For the text-containing cell, return its midpoint in (x, y) coordinate format. 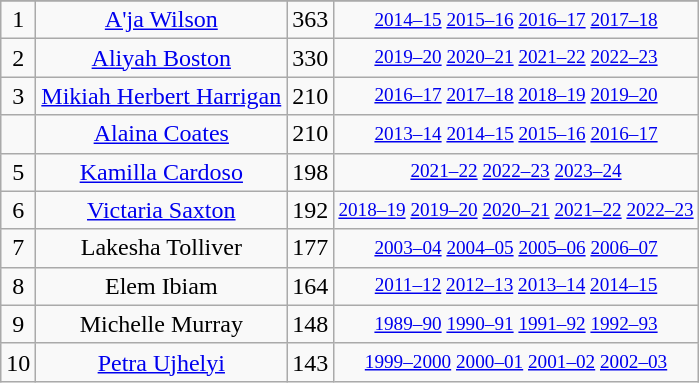
2016–17 2017–18 2018–19 2019–20 (516, 96)
177 (310, 248)
Victaria Saxton (162, 210)
5 (18, 172)
2018–19 2019–20 2020–21 2021–22 2022–23 (516, 210)
6 (18, 210)
143 (310, 362)
2013–14 2014–15 2015–16 2016–17 (516, 134)
1999–2000 2000–01 2001–02 2002–03 (516, 362)
A'ja Wilson (162, 20)
2011–12 2012–13 2013–14 2014–15 (516, 286)
Mikiah Herbert Harrigan (162, 96)
Alaina Coates (162, 134)
10 (18, 362)
8 (18, 286)
Elem Ibiam (162, 286)
7 (18, 248)
148 (310, 324)
1989–90 1990–91 1991–92 1992–93 (516, 324)
164 (310, 286)
2019–20 2020–21 2021–22 2022–23 (516, 58)
2003–04 2004–05 2005–06 2006–07 (516, 248)
Aliyah Boston (162, 58)
Lakesha Tolliver (162, 248)
192 (310, 210)
1 (18, 20)
363 (310, 20)
Kamilla Cardoso (162, 172)
Petra Ujhelyi (162, 362)
198 (310, 172)
Michelle Murray (162, 324)
2014–15 2015–16 2016–17 2017–18 (516, 20)
330 (310, 58)
9 (18, 324)
3 (18, 96)
2 (18, 58)
2021–22 2022–23 2023–24 (516, 172)
